Return the [x, y] coordinate for the center point of the cell that contains the specified text.  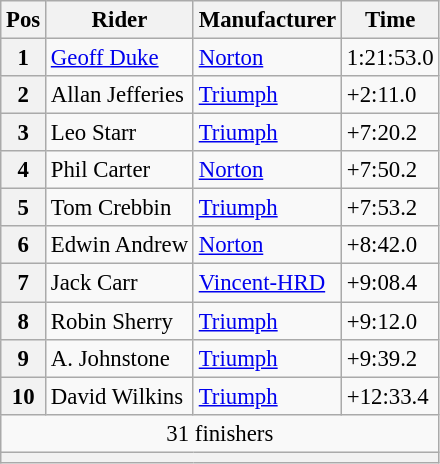
2 [24, 95]
+9:12.0 [390, 321]
10 [24, 396]
8 [24, 321]
Pos [24, 20]
5 [24, 208]
+9:39.2 [390, 358]
7 [24, 283]
9 [24, 358]
A. Johnstone [120, 358]
Allan Jefferies [120, 95]
1 [24, 58]
31 finishers [220, 433]
3 [24, 133]
David Wilkins [120, 396]
+8:42.0 [390, 245]
Vincent-HRD [267, 283]
Jack Carr [120, 283]
+7:50.2 [390, 170]
Rider [120, 20]
Manufacturer [267, 20]
+12:33.4 [390, 396]
Phil Carter [120, 170]
Tom Crebbin [120, 208]
+7:53.2 [390, 208]
4 [24, 170]
Geoff Duke [120, 58]
Edwin Andrew [120, 245]
1:21:53.0 [390, 58]
+9:08.4 [390, 283]
Time [390, 20]
+2:11.0 [390, 95]
Leo Starr [120, 133]
+7:20.2 [390, 133]
6 [24, 245]
Robin Sherry [120, 321]
